Pinpoint the cell where the given text exists, returning its (x, y) midpoint coordinate. 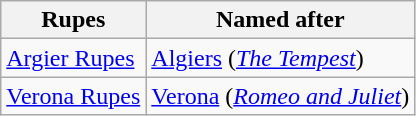
Verona (Romeo and Juliet) (280, 96)
Named after (280, 20)
Verona Rupes (74, 96)
Algiers (The Tempest) (280, 58)
Argier Rupes (74, 58)
Rupes (74, 20)
